Identify which cell holds the provided text, then report its (x, y) central coordinate. 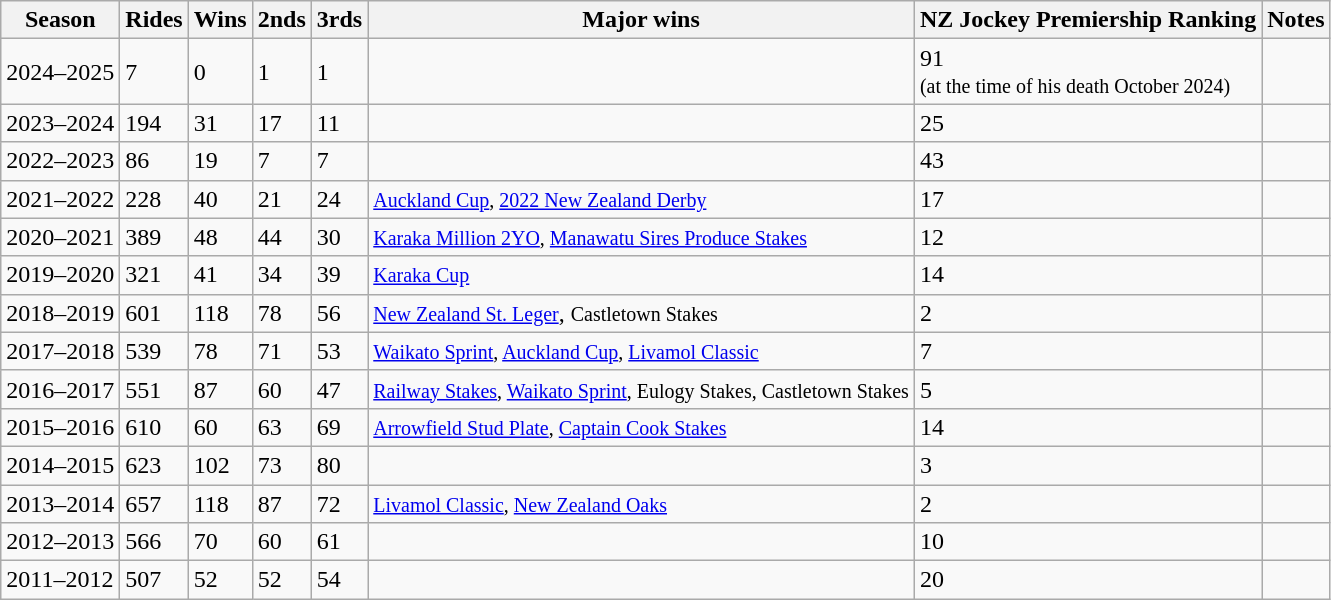
Wins (220, 20)
41 (220, 275)
2015–2016 (60, 427)
2016–2017 (60, 389)
Livamol Classic, New Zealand Oaks (642, 503)
2017–2018 (60, 351)
0 (220, 72)
73 (282, 465)
54 (339, 580)
39 (339, 275)
566 (154, 542)
19 (220, 161)
2020–2021 (60, 237)
Waikato Sprint, Auckland Cup, Livamol Classic (642, 351)
44 (282, 237)
2023–2024 (60, 123)
Railway Stakes, Waikato Sprint, Eulogy Stakes, Castletown Stakes (642, 389)
2014–2015 (60, 465)
539 (154, 351)
389 (154, 237)
Karaka Cup (642, 275)
623 (154, 465)
34 (282, 275)
40 (220, 199)
2013–2014 (60, 503)
NZ Jockey Premiership Ranking (1088, 20)
2018–2019 (60, 313)
2024–2025 (60, 72)
321 (154, 275)
2019–2020 (60, 275)
507 (154, 580)
Season (60, 20)
2nds (282, 20)
11 (339, 123)
Arrowfield Stud Plate, Captain Cook Stakes (642, 427)
2022–2023 (60, 161)
657 (154, 503)
601 (154, 313)
24 (339, 199)
12 (1088, 237)
80 (339, 465)
3rds (339, 20)
43 (1088, 161)
Notes (1296, 20)
Major wins (642, 20)
86 (154, 161)
Karaka Million 2YO, Manawatu Sires Produce Stakes (642, 237)
31 (220, 123)
70 (220, 542)
228 (154, 199)
Rides (154, 20)
30 (339, 237)
47 (339, 389)
2012–2013 (60, 542)
2021–2022 (60, 199)
5 (1088, 389)
72 (339, 503)
21 (282, 199)
102 (220, 465)
69 (339, 427)
New Zealand St. Leger, Castletown Stakes (642, 313)
551 (154, 389)
194 (154, 123)
25 (1088, 123)
63 (282, 427)
56 (339, 313)
3 (1088, 465)
61 (339, 542)
71 (282, 351)
2011–2012 (60, 580)
91(at the time of his death October 2024) (1088, 72)
10 (1088, 542)
610 (154, 427)
Auckland Cup, 2022 New Zealand Derby (642, 199)
20 (1088, 580)
48 (220, 237)
53 (339, 351)
